Capture the cell that displays the provided text and extract its [x, y] central coordinate. 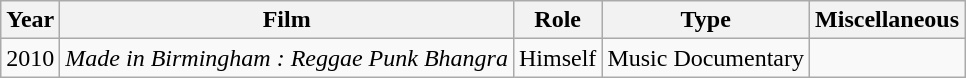
2010 [30, 58]
Miscellaneous [888, 20]
Film [287, 20]
Himself [557, 58]
Role [557, 20]
Type [706, 20]
Music Documentary [706, 58]
Made in Birmingham : Reggae Punk Bhangra [287, 58]
Year [30, 20]
